Return [X, Y] of the center of cell containing provided text 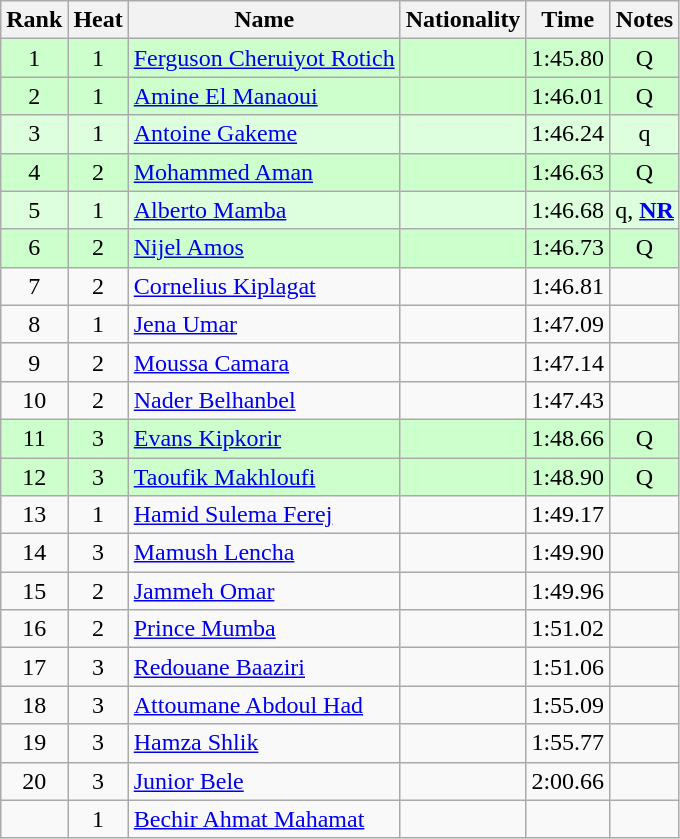
6 [34, 248]
1:48.90 [568, 477]
Amine El Manaoui [264, 96]
1:46.01 [568, 96]
1:55.09 [568, 705]
q, NR [645, 210]
Jena Umar [264, 324]
19 [34, 743]
10 [34, 400]
13 [34, 515]
Rank [34, 20]
17 [34, 667]
Mamush Lencha [264, 553]
Moussa Camara [264, 362]
14 [34, 553]
1:49.96 [568, 591]
1:46.63 [568, 172]
Alberto Mamba [264, 210]
1:49.17 [568, 515]
Nationality [463, 20]
Attoumane Abdoul Had [264, 705]
Bechir Ahmat Mahamat [264, 819]
1:45.80 [568, 58]
1:51.02 [568, 629]
9 [34, 362]
1:46.24 [568, 134]
Nader Belhanbel [264, 400]
1:46.81 [568, 286]
q [645, 134]
1:47.09 [568, 324]
Redouane Baaziri [264, 667]
4 [34, 172]
1:48.66 [568, 438]
Jammeh Omar [264, 591]
Taoufik Makhloufi [264, 477]
20 [34, 781]
5 [34, 210]
1:46.68 [568, 210]
Heat [98, 20]
8 [34, 324]
Antoine Gakeme [264, 134]
Nijel Amos [264, 248]
Mohammed Aman [264, 172]
Hamid Sulema Ferej [264, 515]
Notes [645, 20]
1:55.77 [568, 743]
Evans Kipkorir [264, 438]
2:00.66 [568, 781]
Prince Mumba [264, 629]
Hamza Shlik [264, 743]
16 [34, 629]
1:47.43 [568, 400]
Name [264, 20]
7 [34, 286]
12 [34, 477]
18 [34, 705]
Ferguson Cheruiyot Rotich [264, 58]
1:46.73 [568, 248]
Cornelius Kiplagat [264, 286]
1:49.90 [568, 553]
1:47.14 [568, 362]
11 [34, 438]
Junior Bele [264, 781]
1:51.06 [568, 667]
15 [34, 591]
Time [568, 20]
